Output the [X, Y] coordinate of the center of the cell containing the given text.  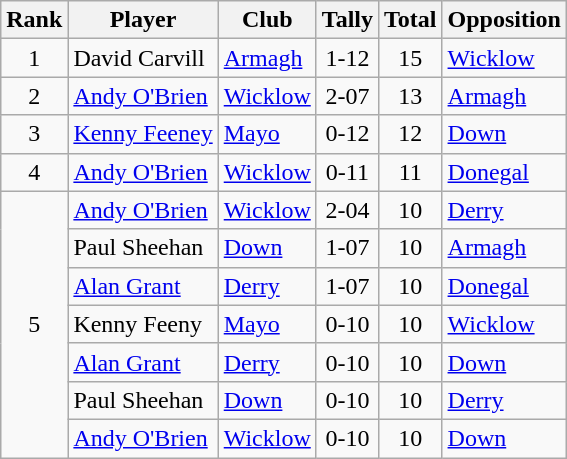
2-04 [347, 210]
0-11 [347, 172]
Kenny Feeney [143, 134]
2-07 [347, 96]
13 [410, 96]
2 [34, 96]
3 [34, 134]
Player [143, 20]
Opposition [504, 20]
5 [34, 324]
Kenny Feeny [143, 324]
1-12 [347, 58]
Tally [347, 20]
Rank [34, 20]
0-12 [347, 134]
4 [34, 172]
15 [410, 58]
11 [410, 172]
12 [410, 134]
Club [267, 20]
Total [410, 20]
1 [34, 58]
David Carvill [143, 58]
